From the cell containing the given text, extract its center point as (x, y) coordinate. 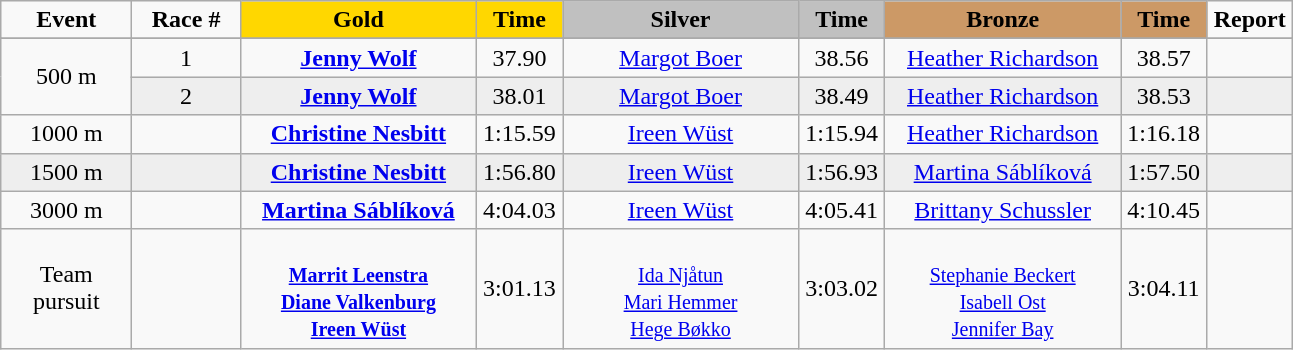
Marrit LeenstraDiane ValkenburgIreen Wüst (358, 288)
Brittany Schussler (1003, 210)
38.49 (842, 96)
1:15.59 (519, 134)
1000 m (66, 134)
4:10.45 (1164, 210)
38.57 (1164, 58)
Bronze (1003, 20)
Report (1250, 20)
Team pursuit (66, 288)
3000 m (66, 210)
1:56.80 (519, 172)
3:03.02 (842, 288)
1 (186, 58)
38.53 (1164, 96)
Stephanie BeckertIsabell OstJennifer Bay (1003, 288)
Silver (680, 20)
3:01.13 (519, 288)
38.56 (842, 58)
1:57.50 (1164, 172)
Gold (358, 20)
1:16.18 (1164, 134)
37.90 (519, 58)
Event (66, 20)
Ida NjåtunMari HemmerHege Bøkko (680, 288)
2 (186, 96)
1500 m (66, 172)
4:04.03 (519, 210)
1:15.94 (842, 134)
38.01 (519, 96)
1:56.93 (842, 172)
4:05.41 (842, 210)
3:04.11 (1164, 288)
500 m (66, 77)
Race # (186, 20)
